Scan for the cell matching the given text and deliver its (X, Y) coordinate at center. 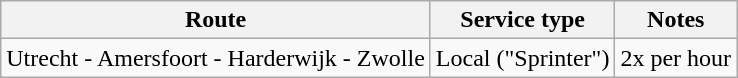
Utrecht - Amersfoort - Harderwijk - Zwolle (216, 58)
2x per hour (676, 58)
Notes (676, 20)
Route (216, 20)
Local ("Sprinter") (522, 58)
Service type (522, 20)
